Capture the cell that displays the provided text and extract its [X, Y] central coordinate. 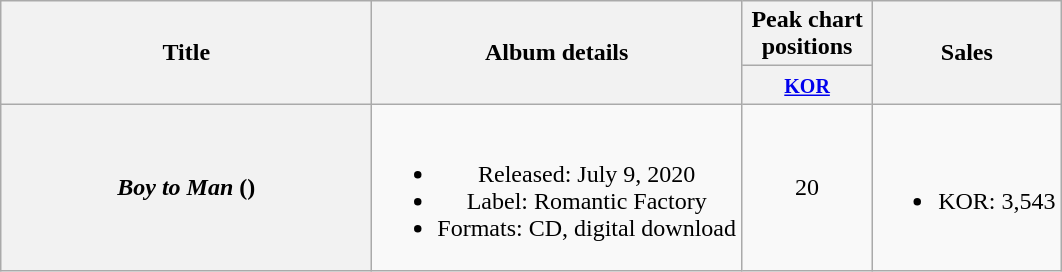
Boy to Man () [186, 188]
Sales [967, 52]
Peak chart positions [808, 34]
KOR: 3,543 [967, 188]
Album details [557, 52]
Released: July 9, 2020Label: Romantic FactoryFormats: CD, digital download [557, 188]
20 [808, 188]
KOR [808, 85]
Title [186, 52]
